Locate the cell with the specified text and output its (X, Y) center coordinate. 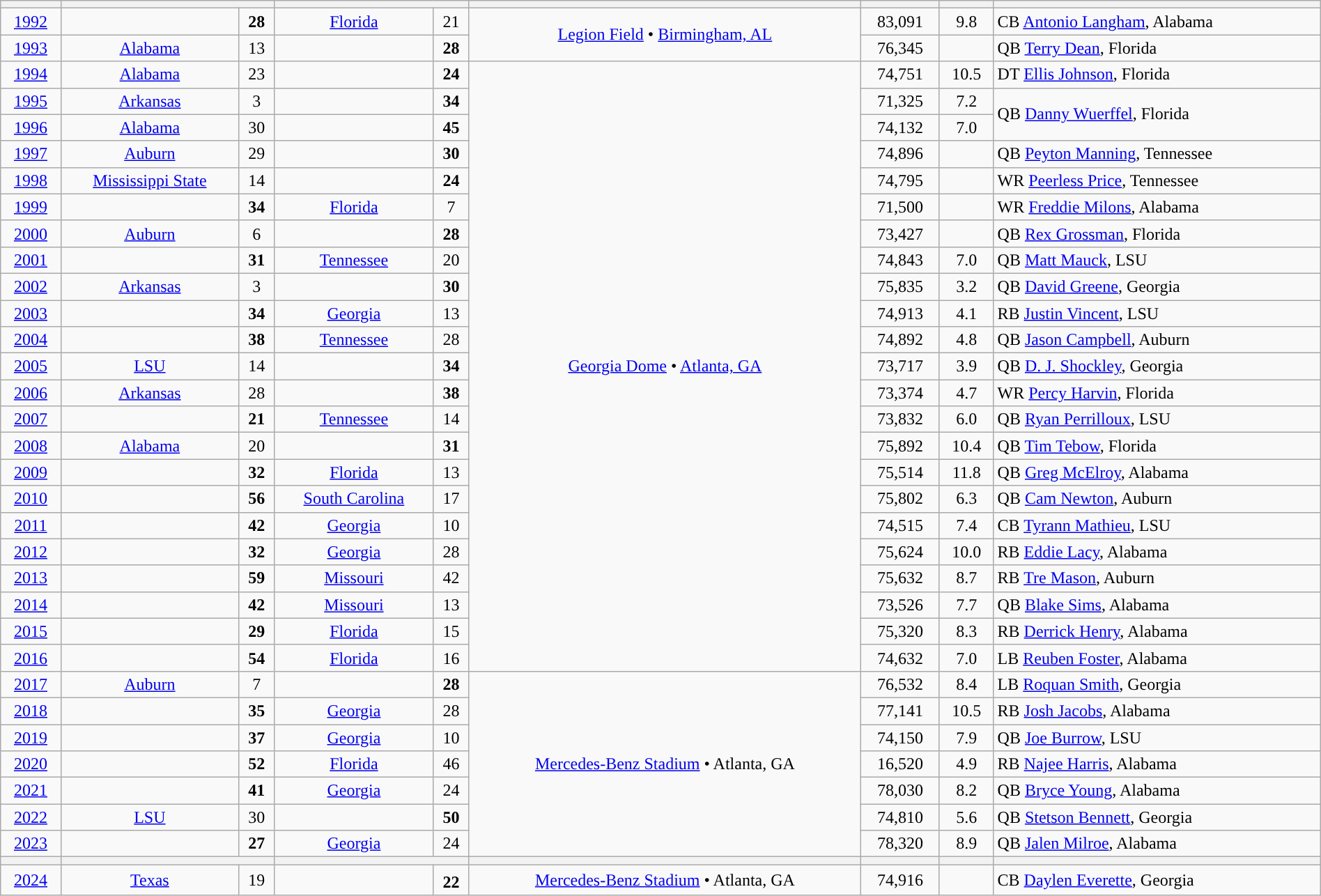
45 (451, 128)
QB Bryce Young, Alabama (1157, 791)
2012 (31, 552)
Texas (149, 881)
QB Danny Wuerffel, Florida (1157, 114)
75,514 (900, 472)
1995 (31, 101)
83,091 (900, 22)
54 (256, 658)
22 (451, 881)
35 (256, 711)
QB D. J. Shockley, Georgia (1157, 366)
7.4 (966, 525)
CB Antonio Langham, Alabama (1157, 22)
3.2 (966, 286)
8.3 (966, 631)
75,835 (900, 286)
CB Tyrann Mathieu, LSU (1157, 525)
73,526 (900, 605)
2009 (31, 472)
4.8 (966, 340)
1999 (31, 207)
7.7 (966, 605)
74,916 (900, 881)
11.8 (966, 472)
78,320 (900, 844)
78,030 (900, 791)
41 (256, 791)
74,810 (900, 817)
2013 (31, 578)
2010 (31, 499)
2001 (31, 260)
16,520 (900, 764)
16 (451, 658)
6.0 (966, 419)
2016 (31, 658)
73,374 (900, 393)
5.6 (966, 817)
4.7 (966, 393)
WR Freddie Milons, Alabama (1157, 207)
QB Peyton Manning, Tennessee (1157, 154)
4.9 (966, 764)
2024 (31, 881)
76,345 (900, 48)
2015 (31, 631)
73,717 (900, 366)
2023 (31, 844)
LB Roquan Smith, Georgia (1157, 684)
1997 (31, 154)
RB Derrick Henry, Alabama (1157, 631)
74,843 (900, 260)
2020 (31, 764)
75,892 (900, 446)
74,751 (900, 75)
DT Ellis Johnson, Florida (1157, 75)
2011 (31, 525)
WR Peerless Price, Tennessee (1157, 180)
8.7 (966, 578)
RB Justin Vincent, LSU (1157, 313)
75,624 (900, 552)
56 (256, 499)
17 (451, 499)
2017 (31, 684)
8.4 (966, 684)
QB Jason Campbell, Auburn (1157, 340)
71,500 (900, 207)
South Carolina (354, 499)
2022 (31, 817)
75,802 (900, 499)
1992 (31, 22)
1998 (31, 180)
74,892 (900, 340)
QB Terry Dean, Florida (1157, 48)
76,532 (900, 684)
2008 (31, 446)
QB Blake Sims, Alabama (1157, 605)
74,515 (900, 525)
77,141 (900, 711)
6 (256, 233)
1993 (31, 48)
74,132 (900, 128)
Legion Field • Birmingham, AL (665, 35)
2000 (31, 233)
3.9 (966, 366)
RB Tre Mason, Auburn (1157, 578)
QB Stetson Bennett, Georgia (1157, 817)
8.2 (966, 791)
74,632 (900, 658)
Mississippi State (149, 180)
RB Najee Harris, Alabama (1157, 764)
LB Reuben Foster, Alabama (1157, 658)
RB Josh Jacobs, Alabama (1157, 711)
QB David Greene, Georgia (1157, 286)
74,795 (900, 180)
2006 (31, 393)
50 (451, 817)
10.0 (966, 552)
QB Tim Tebow, Florida (1157, 446)
2019 (31, 738)
59 (256, 578)
WR Percy Harvin, Florida (1157, 393)
QB Joe Burrow, LSU (1157, 738)
2005 (31, 366)
1994 (31, 75)
2014 (31, 605)
CB Daylen Everette, Georgia (1157, 881)
23 (256, 75)
4.1 (966, 313)
74,913 (900, 313)
15 (451, 631)
QB Cam Newton, Auburn (1157, 499)
7.2 (966, 101)
74,150 (900, 738)
19 (256, 881)
8.9 (966, 844)
QB Jalen Milroe, Alabama (1157, 844)
71,325 (900, 101)
QB Ryan Perrilloux, LSU (1157, 419)
9.8 (966, 22)
73,832 (900, 419)
2007 (31, 419)
QB Matt Mauck, LSU (1157, 260)
75,320 (900, 631)
10.4 (966, 446)
2004 (31, 340)
Georgia Dome • Atlanta, GA (665, 366)
37 (256, 738)
1996 (31, 128)
73,427 (900, 233)
2003 (31, 313)
46 (451, 764)
QB Rex Grossman, Florida (1157, 233)
2021 (31, 791)
2002 (31, 286)
74,896 (900, 154)
75,632 (900, 578)
6.3 (966, 499)
RB Eddie Lacy, Alabama (1157, 552)
52 (256, 764)
7.9 (966, 738)
2018 (31, 711)
27 (256, 844)
QB Greg McElroy, Alabama (1157, 472)
